Search for the cell housing the specified text and yield its (X, Y) center coordinate. 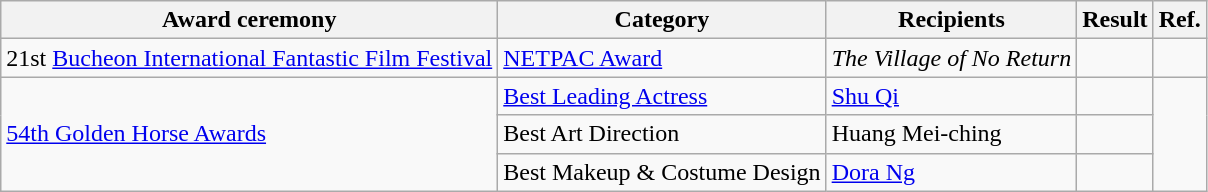
Best Leading Actress (662, 96)
Result (1115, 20)
Dora Ng (952, 172)
Huang Mei-ching (952, 134)
Best Art Direction (662, 134)
Award ceremony (250, 20)
Best Makeup & Costume Design (662, 172)
The Village of No Return (952, 58)
21st Bucheon International Fantastic Film Festival (250, 58)
Category (662, 20)
Shu Qi (952, 96)
54th Golden Horse Awards (250, 134)
NETPAC Award (662, 58)
Ref. (1180, 20)
Recipients (952, 20)
